Identify which cell holds the provided text, then report its (x, y) central coordinate. 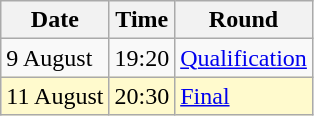
Time (142, 20)
Final (244, 96)
Round (244, 20)
Qualification (244, 58)
19:20 (142, 58)
11 August (55, 96)
20:30 (142, 96)
9 August (55, 58)
Date (55, 20)
